Find where the given text appears and provide that cell's center as [x, y] coordinate. 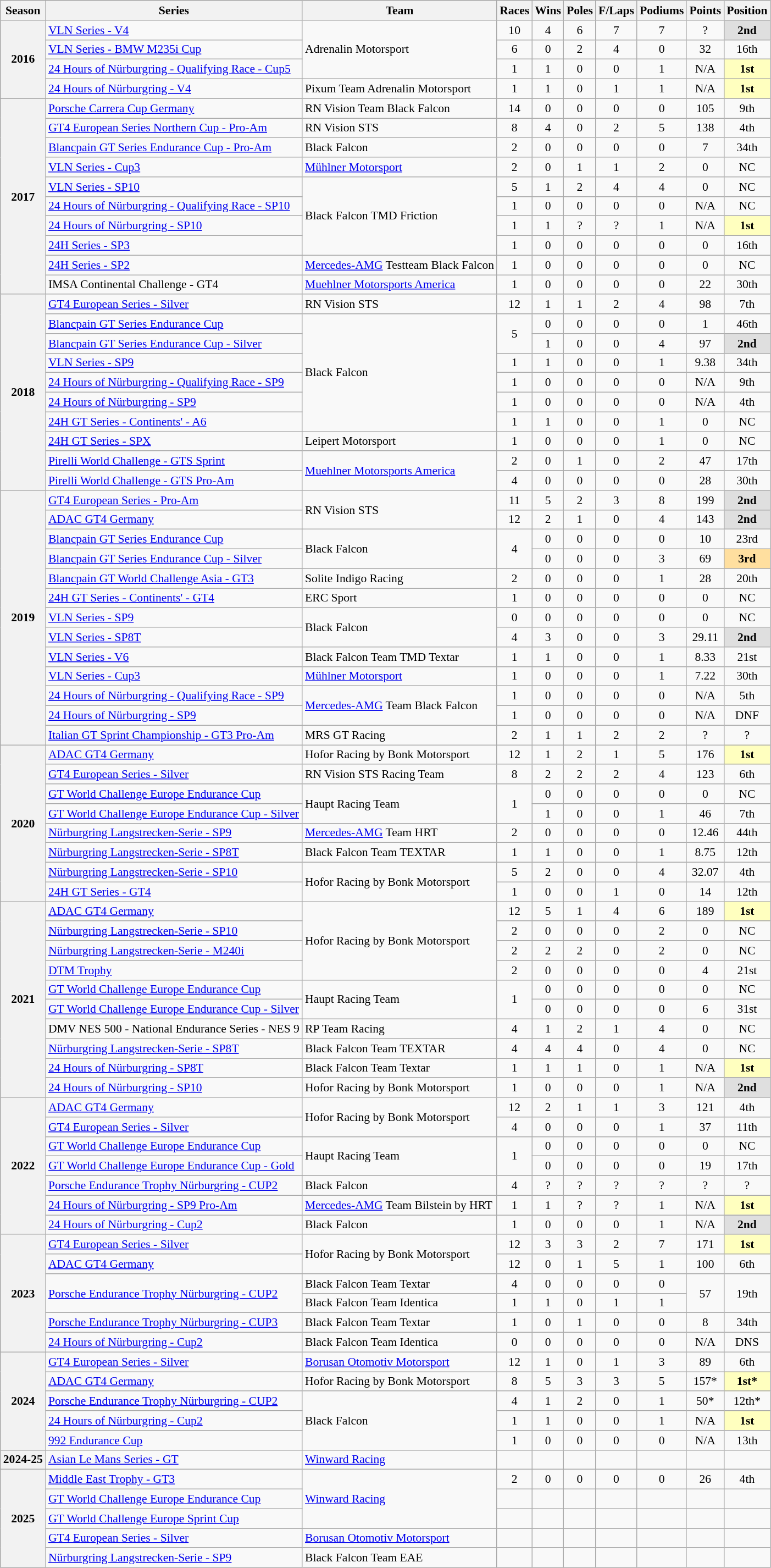
37 [705, 1127]
9.38 [705, 363]
123 [705, 775]
47 [705, 461]
2023 [23, 1294]
23rd [747, 539]
Italian GT Sprint Championship - GT3 Pro-Am [174, 735]
RN Vision STS Racing Team [400, 775]
RP Team Racing [400, 1029]
24 Hours of Nürburgring - SP9 Pro-Am [174, 1205]
98 [705, 305]
20th [747, 578]
157* [705, 1382]
11 [514, 500]
MRS GT Racing [400, 735]
Races [514, 10]
138 [705, 128]
VLN Series - V4 [174, 30]
DTM Trophy [174, 970]
1st* [747, 1382]
97 [705, 344]
Black Falcon Team EAE [400, 1558]
VLN Series - V6 [174, 657]
176 [705, 755]
2025 [23, 1519]
19 [705, 1166]
Team [400, 10]
Points [705, 10]
24H GT Series - GT4 [174, 892]
Series [174, 10]
31st [747, 1009]
Nürburgring Langstrecken-Serie - M240i [174, 951]
Wins [548, 10]
46th [747, 324]
5th [747, 696]
Poles [580, 10]
8.33 [705, 657]
Mercedes-AMG Testteam Black Falcon [400, 265]
992 Endurance Cup [174, 1440]
Mercedes-AMG Team Bilstein by HRT [400, 1205]
GT4 European Series Northern Cup - Pro-Am [174, 128]
2016 [23, 59]
2024 [23, 1401]
GT World Challenge Europe Sprint Cup [174, 1519]
F/Laps [617, 10]
105 [705, 108]
Solite Indigo Racing [400, 578]
143 [705, 520]
2022 [23, 1166]
24H GT Series - Continents' - A6 [174, 422]
46 [705, 814]
Leipert Motorsport [400, 441]
24 Hours of Nürburgring - V4 [174, 89]
Pirelli World Challenge - GTS Pro-Am [174, 481]
22 [705, 285]
GT4 European Series - Pro-Am [174, 500]
32.07 [705, 873]
24 Hours of Nürburgring - Qualifying Race - Cup5 [174, 69]
171 [705, 1245]
199 [705, 500]
VLN Series - BMW M235i Cup [174, 49]
VLN Series - SP8T [174, 637]
IMSA Continental Challenge - GT4 [174, 285]
26 [705, 1479]
2019 [23, 618]
Mercedes-AMG Team HRT [400, 833]
19th [747, 1293]
24H GT Series - SPX [174, 441]
Black Falcon Team TMD Textar [400, 657]
24H Series - SP2 [174, 265]
24H GT Series - Continents' - GT4 [174, 598]
Porsche Endurance Trophy Nürburgring - CUP3 [174, 1323]
69 [705, 559]
2020 [23, 824]
11th [747, 1127]
GT World Challenge Europe Endurance Cup - Gold [174, 1166]
24H Series - SP3 [174, 246]
Blancpain GT Series Endurance Cup - Pro-Am [174, 148]
8.75 [705, 853]
Adrenalin Motorsport [400, 49]
DNS [747, 1343]
Podiums [662, 10]
ERC Sport [400, 598]
2018 [23, 393]
Blancpain GT World Challenge Asia - GT3 [174, 578]
50* [705, 1401]
57 [705, 1293]
13th [747, 1440]
2024-25 [23, 1460]
189 [705, 912]
RN Vision Team Black Falcon [400, 108]
89 [705, 1362]
Position [747, 10]
32 [705, 49]
Asian Le Mans Series - GT [174, 1460]
12th* [747, 1401]
7.22 [705, 676]
Pirelli World Challenge - GTS Sprint [174, 461]
24 Hours of Nürburgring - SP8T [174, 1068]
2021 [23, 1000]
12.46 [705, 833]
2017 [23, 196]
VLN Series - SP10 [174, 187]
Mercedes-AMG Team Black Falcon [400, 706]
Black Falcon TMD Friction [400, 216]
Middle East Trophy - GT3 [174, 1479]
100 [705, 1264]
44th [747, 833]
29.11 [705, 637]
121 [705, 1107]
Season [23, 10]
Porsche Carrera Cup Germany [174, 108]
3rd [747, 559]
Pixum Team Adrenalin Motorsport [400, 89]
DNF [747, 716]
DMV NES 500 - National Endurance Series - NES 9 [174, 1029]
24 Hours of Nürburgring - Qualifying Race - SP10 [174, 206]
